For the text-containing cell, return its midpoint in (x, y) coordinate format. 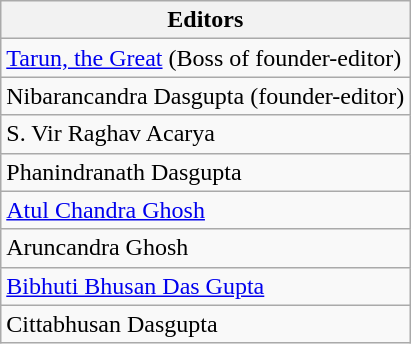
Cittabhusan Dasgupta (206, 324)
S. Vir Raghav Acarya (206, 134)
Editors (206, 20)
Nibarancandra Dasgupta (founder-editor) (206, 96)
Tarun, the Great (Boss of founder-editor) (206, 58)
Phanindranath Dasgupta (206, 172)
Aruncandra Ghosh (206, 248)
Atul Chandra Ghosh (206, 210)
Bibhuti Bhusan Das Gupta (206, 286)
